Return (X, Y) of the center of cell containing provided text 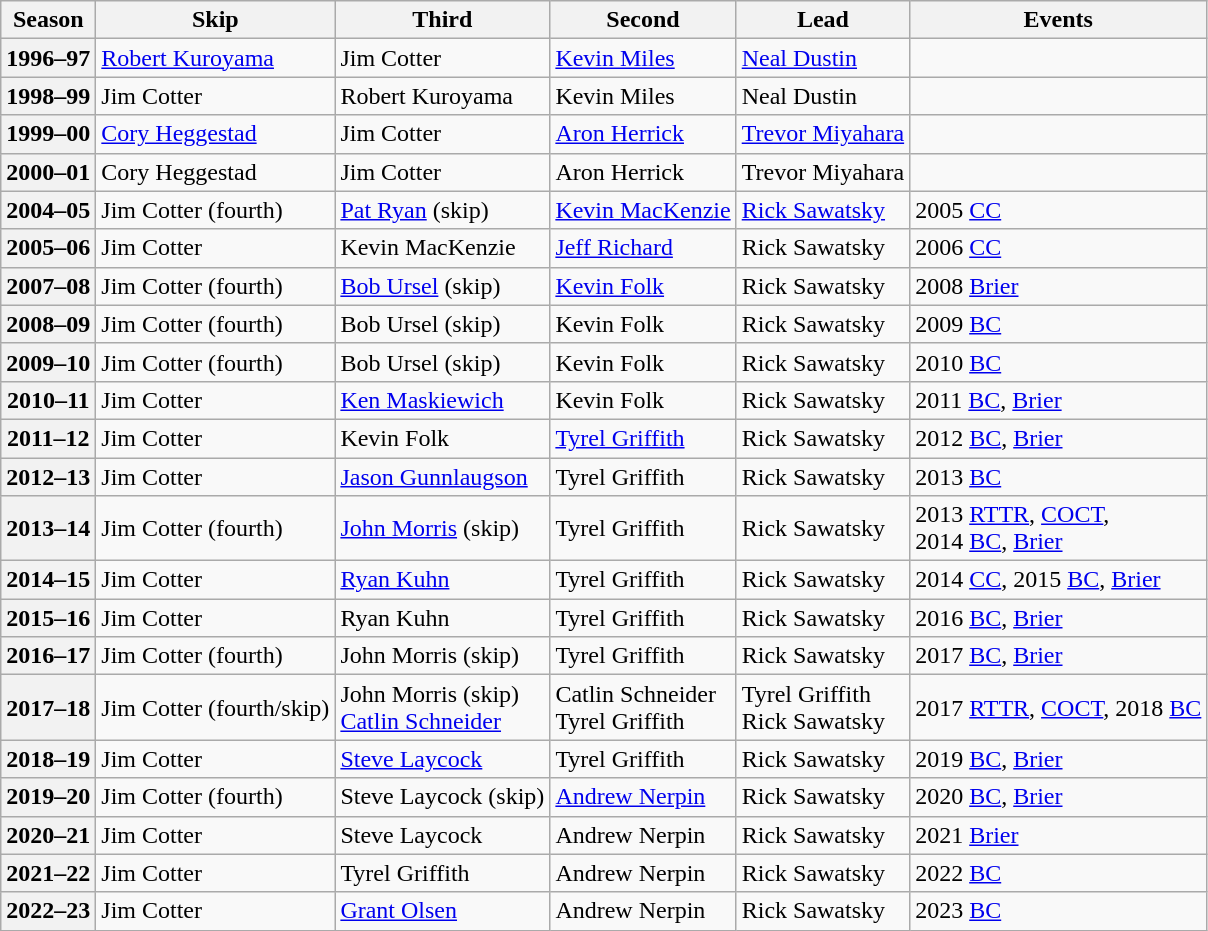
2004–05 (48, 210)
2018–19 (48, 759)
2012 BC, Brier (1058, 438)
2009–10 (48, 362)
2005–06 (48, 248)
2011–12 (48, 438)
2013–14 (48, 528)
2012–13 (48, 477)
2000–01 (48, 172)
Grant Olsen (442, 911)
2020 BC, Brier (1058, 797)
2021–22 (48, 873)
2013 BC (1058, 477)
1999–00 (48, 134)
2022 BC (1058, 873)
Jason Gunnlaugson (442, 477)
2010–11 (48, 400)
2014 CC, 2015 BC, Brier (1058, 580)
2007–08 (48, 286)
Steve Laycock (skip) (442, 797)
Tyrel Griffith Rick Sawatsky (822, 708)
Season (48, 20)
2008–09 (48, 324)
2005 CC (1058, 210)
2017 RTTR, COCT, 2018 BC (1058, 708)
2010 BC (1058, 362)
1998–99 (48, 96)
2015–16 (48, 618)
Ken Maskiewich (442, 400)
2009 BC (1058, 324)
Events (1058, 20)
2023 BC (1058, 911)
Lead (822, 20)
2021 Brier (1058, 835)
Third (442, 20)
2017 BC, Brier (1058, 656)
John Morris (skip) Catlin Schneider (442, 708)
2014–15 (48, 580)
2019 BC, Brier (1058, 759)
2016 BC, Brier (1058, 618)
Jim Cotter (fourth/skip) (216, 708)
2006 CC (1058, 248)
Second (643, 20)
Pat Ryan (skip) (442, 210)
2008 Brier (1058, 286)
2011 BC, Brier (1058, 400)
2013 RTTR, COCT, 2014 BC, Brier (1058, 528)
Catlin Schneider Tyrel Griffith (643, 708)
Skip (216, 20)
2019–20 (48, 797)
2020–21 (48, 835)
2017–18 (48, 708)
1996–97 (48, 58)
Jeff Richard (643, 248)
2022–23 (48, 911)
2016–17 (48, 656)
